Locate the cell with the specified text and output its [x, y] center coordinate. 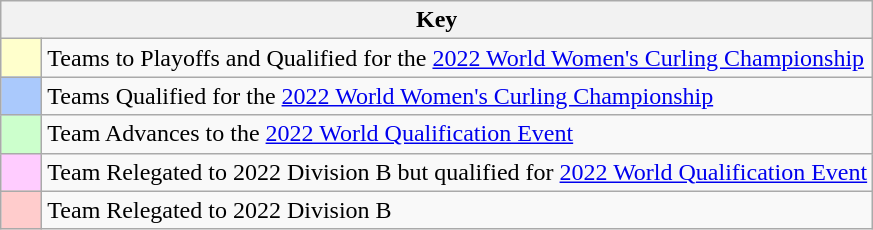
Team Relegated to 2022 Division B but qualified for 2022 World Qualification Event [458, 172]
Key [437, 20]
Teams Qualified for the 2022 World Women's Curling Championship [458, 96]
Team Advances to the 2022 World Qualification Event [458, 134]
Team Relegated to 2022 Division B [458, 210]
Teams to Playoffs and Qualified for the 2022 World Women's Curling Championship [458, 58]
